Extract the (x, y) coordinate from the center of the cell holding the provided text.  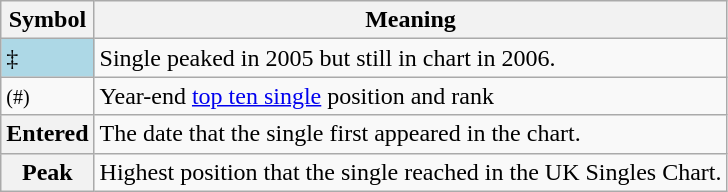
Single peaked in 2005 but still in chart in 2006. (410, 58)
Entered (48, 134)
Symbol (48, 20)
‡ (48, 58)
Highest position that the single reached in the UK Singles Chart. (410, 172)
Peak (48, 172)
(#) (48, 96)
The date that the single first appeared in the chart. (410, 134)
Year-end top ten single position and rank (410, 96)
Meaning (410, 20)
